For the text-containing cell, return its midpoint in (x, y) coordinate format. 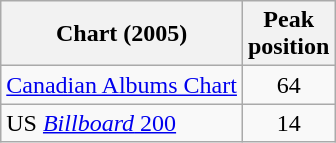
Canadian Albums Chart (122, 85)
Peakposition (288, 34)
64 (288, 85)
Chart (2005) (122, 34)
US Billboard 200 (122, 123)
14 (288, 123)
